Locate the cell with the specified text and output its [x, y] center coordinate. 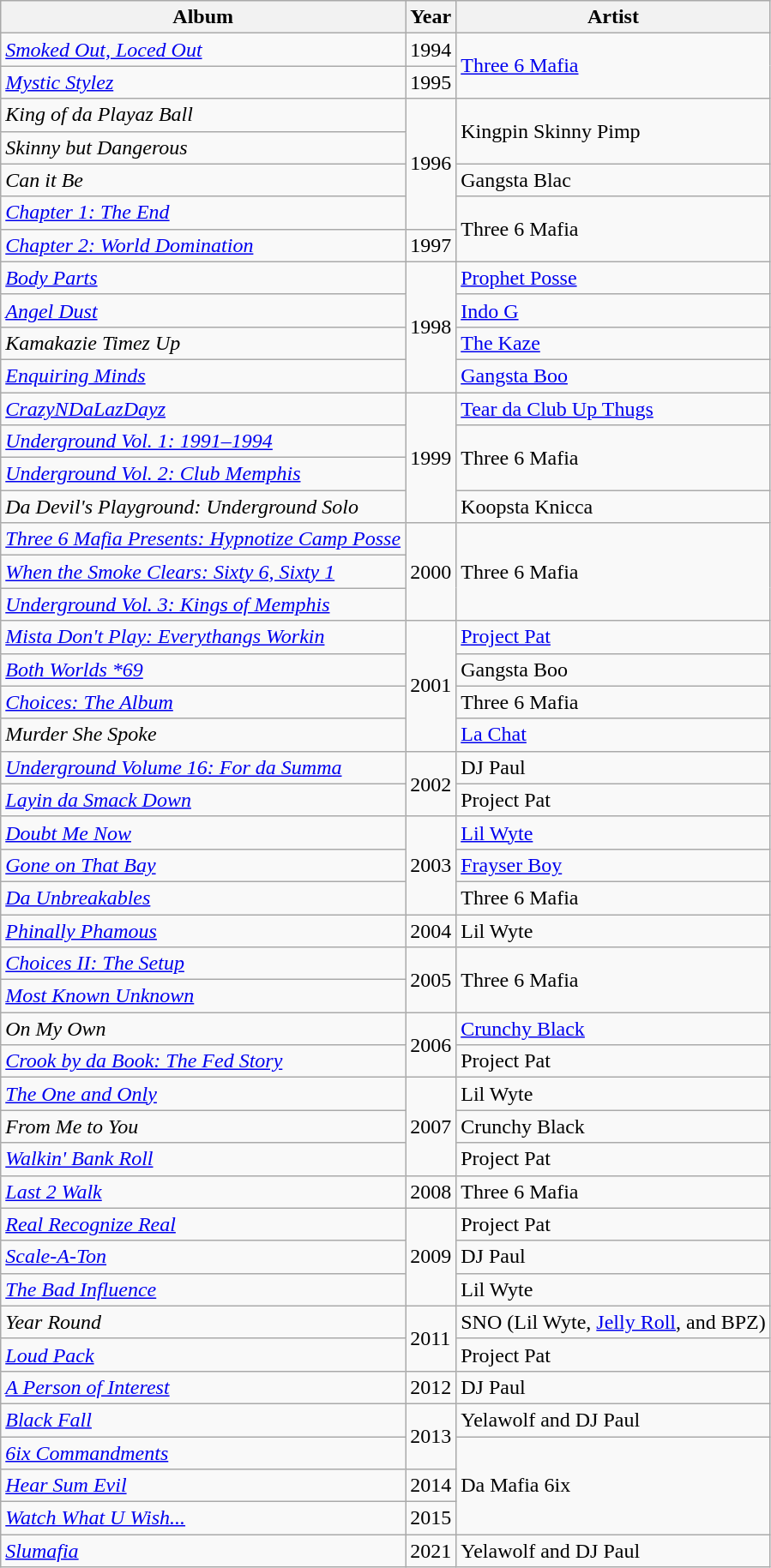
2004 [431, 930]
2006 [431, 1045]
On My Own [203, 1029]
Phinally Phamous [203, 930]
Indo G [614, 310]
Underground Vol. 1: 1991–1994 [203, 442]
1996 [431, 164]
Underground Volume 16: For da Summa [203, 767]
Chapter 1: The End [203, 213]
The Bad Influence [203, 1289]
2000 [431, 572]
Kingpin Skinny Pimp [614, 131]
Scale-A-Ton [203, 1257]
Murder She Spoke [203, 735]
1999 [431, 458]
Black Fall [203, 1420]
Slumafia [203, 1551]
Mystic Stylez [203, 82]
Enquiring Minds [203, 375]
Body Parts [203, 278]
Album [203, 17]
1997 [431, 245]
Year Round [203, 1322]
A Person of Interest [203, 1387]
Layin da Smack Down [203, 800]
Crook by da Book: The Fed Story [203, 1061]
CrazyNDaLazDayz [203, 409]
Mista Don't Play: Everythangs Workin [203, 637]
Angel Dust [203, 310]
2021 [431, 1551]
Choices II: The Setup [203, 964]
2014 [431, 1486]
Gone on That Bay [203, 865]
Smoked Out, Loced Out [203, 50]
2003 [431, 865]
Tear da Club Up Thugs [614, 409]
Gangsta Blac [614, 180]
Loud Pack [203, 1355]
1995 [431, 82]
1994 [431, 50]
2007 [431, 1126]
2015 [431, 1518]
The Kaze [614, 343]
Hear Sum Evil [203, 1486]
Chapter 2: World Domination [203, 245]
Year [431, 17]
Artist [614, 17]
Da Devil's Playground: Underground Solo [203, 507]
The One and Only [203, 1094]
2008 [431, 1192]
2012 [431, 1387]
Most Known Unknown [203, 996]
Prophet Posse [614, 278]
Real Recognize Real [203, 1224]
When the Smoke Clears: Sixty 6, Sixty 1 [203, 572]
King of da Playaz Ball [203, 115]
Underground Vol. 2: Club Memphis [203, 474]
2011 [431, 1338]
SNO (Lil Wyte, Jelly Roll, and BPZ) [614, 1322]
2013 [431, 1436]
2009 [431, 1257]
2002 [431, 784]
Watch What U Wish... [203, 1518]
Underground Vol. 3: Kings of Memphis [203, 604]
Skinny but Dangerous [203, 147]
2001 [431, 686]
Da Mafia 6ix [614, 1486]
2005 [431, 980]
Da Unbreakables [203, 898]
Can it Be [203, 180]
Koopsta Knicca [614, 507]
Three 6 Mafia Presents: Hypnotize Camp Posse [203, 539]
Walkin' Bank Roll [203, 1159]
Kamakazie Timez Up [203, 343]
From Me to You [203, 1126]
Doubt Me Now [203, 832]
6ix Commandments [203, 1453]
Choices: The Album [203, 702]
La Chat [614, 735]
Frayser Boy [614, 865]
Both Worlds *69 [203, 670]
Last 2 Walk [203, 1192]
1998 [431, 327]
